Capture the cell that displays the provided text and extract its [x, y] central coordinate. 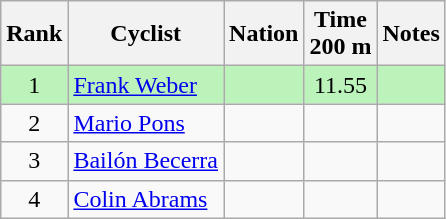
Cyclist [146, 34]
11.55 [340, 85]
2 [34, 123]
Notes [411, 34]
Rank [34, 34]
4 [34, 199]
Bailón Becerra [146, 161]
Mario Pons [146, 123]
Frank Weber [146, 85]
Colin Abrams [146, 199]
Nation [264, 34]
Time200 m [340, 34]
3 [34, 161]
1 [34, 85]
